Output the [x, y] coordinate of the center of the cell containing the given text.  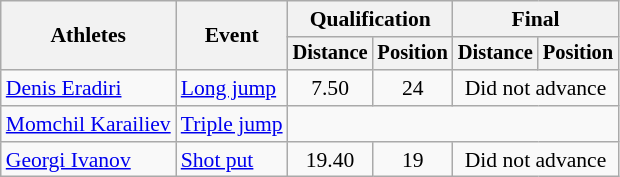
Qualification [370, 19]
Athletes [88, 36]
Long jump [232, 88]
Final [536, 19]
Triple jump [232, 124]
7.50 [330, 88]
Did not advance [536, 88]
Momchil Karailiev [88, 124]
Denis Eradiri [88, 88]
Event [232, 36]
24 [413, 88]
